Return [x, y] of the center of cell containing provided text 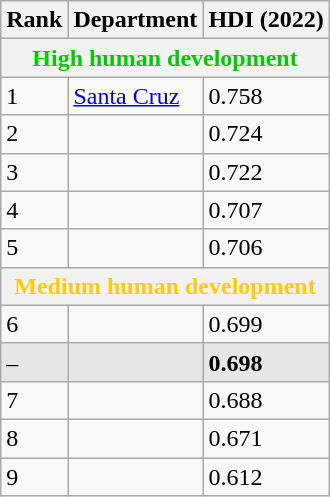
0.671 [266, 438]
Santa Cruz [136, 96]
3 [34, 172]
HDI (2022) [266, 20]
0.758 [266, 96]
0.698 [266, 362]
– [34, 362]
Department [136, 20]
0.722 [266, 172]
0.612 [266, 477]
2 [34, 134]
1 [34, 96]
6 [34, 324]
9 [34, 477]
0.706 [266, 248]
High human development [166, 58]
0.699 [266, 324]
4 [34, 210]
0.707 [266, 210]
5 [34, 248]
0.688 [266, 400]
Rank [34, 20]
7 [34, 400]
8 [34, 438]
Medium human development [166, 286]
0.724 [266, 134]
